Capture the cell that displays the provided text and extract its [X, Y] central coordinate. 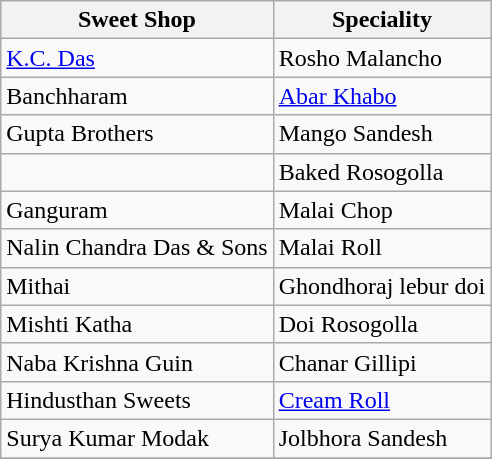
Chanar Gillipi [382, 362]
Cream Roll [382, 400]
Mishti Katha [137, 324]
Ganguram [137, 210]
Doi Rosogolla [382, 324]
Hindusthan Sweets [137, 400]
Mithai [137, 286]
Speciality [382, 20]
Gupta Brothers [137, 134]
Mango Sandesh [382, 134]
Jolbhora Sandesh [382, 438]
Ghondhoraj lebur doi [382, 286]
Banchharam [137, 96]
Rosho Malancho [382, 58]
Malai Chop [382, 210]
Malai Roll [382, 248]
Naba Krishna Guin [137, 362]
Sweet Shop [137, 20]
Baked Rosogolla [382, 172]
K.C. Das [137, 58]
Surya Kumar Modak [137, 438]
Nalin Chandra Das & Sons [137, 248]
Abar Khabo [382, 96]
